Determine the [x, y] coordinate at the center of the cell enclosing the given text.  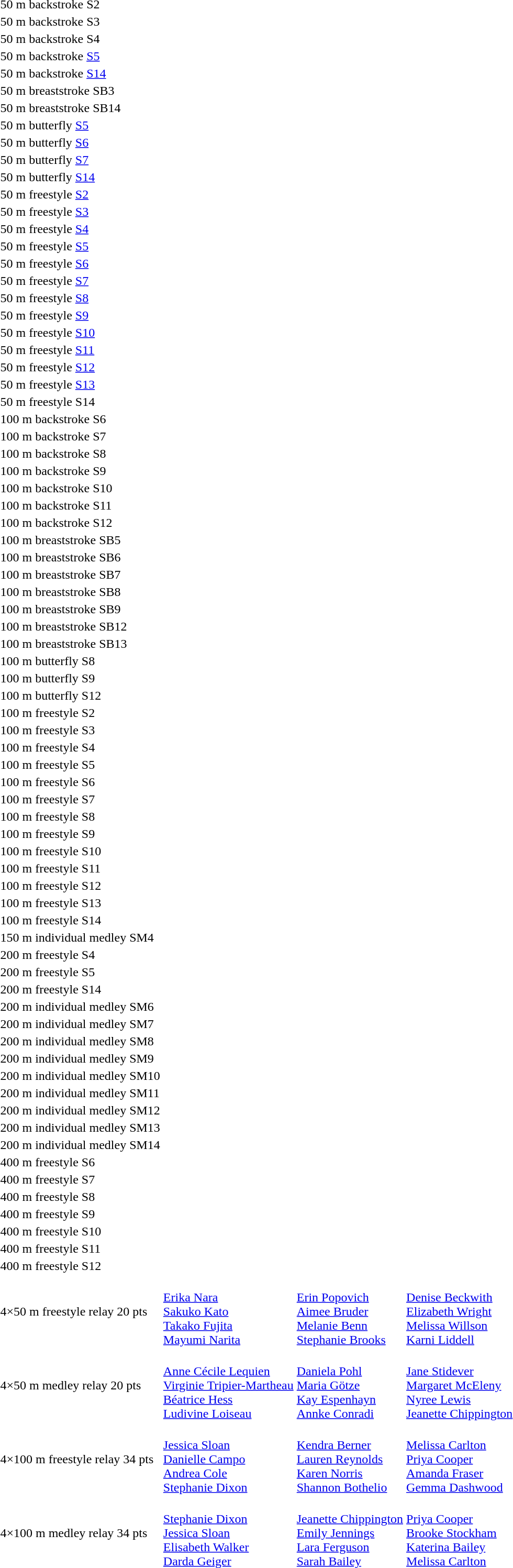
Jessica Sloan Danielle Campo Andrea Cole Stephanie Dixon [228, 1459]
Erika Nara Sakuko Kato Takako Fujita Mayumi Narita [228, 1311]
Erin Popovich Aimee Bruder Melanie Benn Stephanie Brooks [350, 1311]
Kendra Berner Lauren Reynolds Karen Norris Shannon Bothelio [350, 1459]
Daniela Pohl Maria Götze Kay Espenhayn Annke Conradi [350, 1385]
Anne Cécile Lequien Virginie Tripier-Martheau Béatrice Hess Ludivine Loiseau [228, 1385]
